Locate the cell with the specified text and output its [x, y] center coordinate. 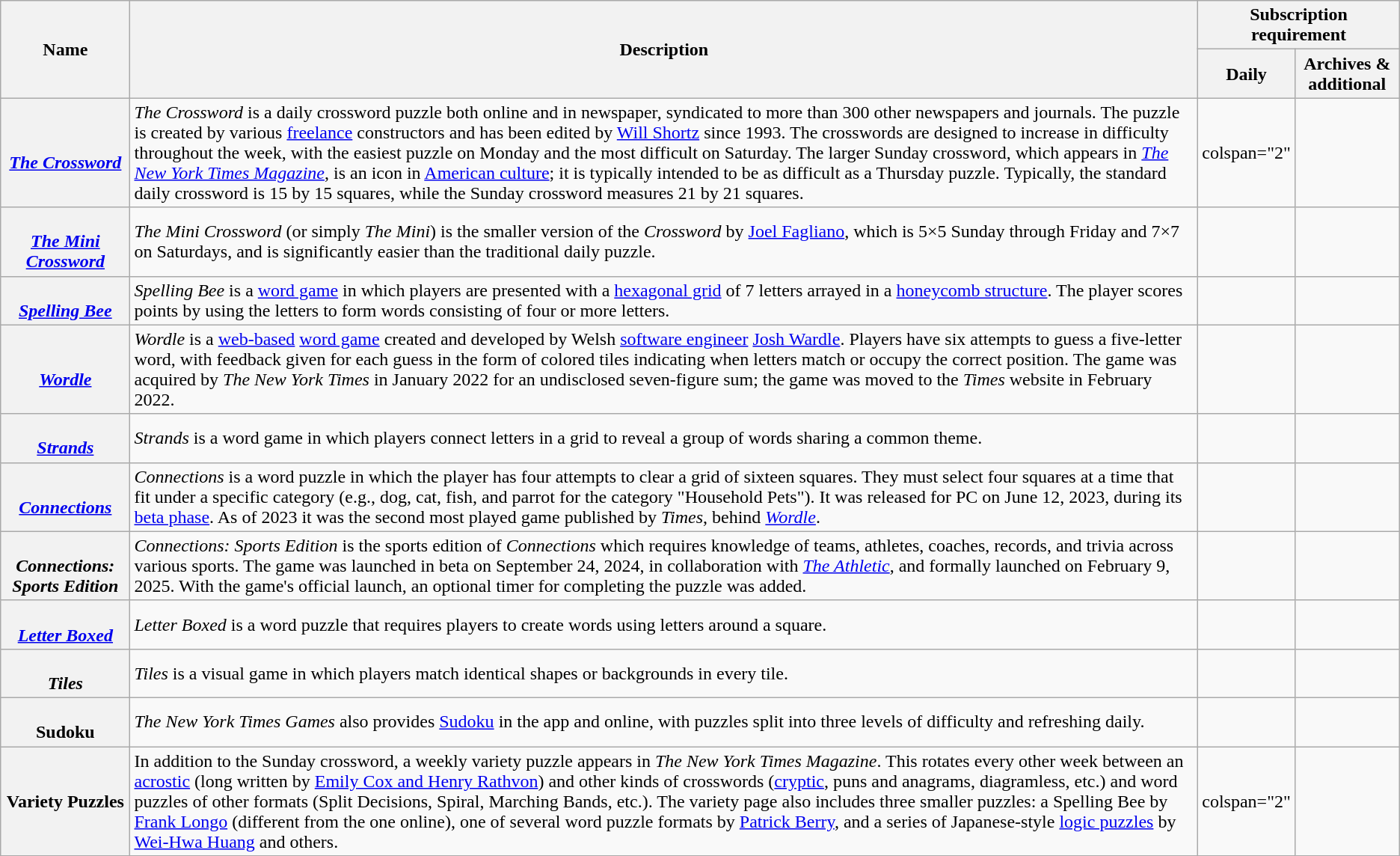
Strands [66, 438]
Letter Boxed is a word puzzle that requires players to create words using letters around a square. [664, 624]
Tiles [66, 673]
Tiles is a visual game in which players match identical shapes or backgrounds in every tile. [664, 673]
The New York Times Games also provides Sudoku in the app and online, with puzzles split into three levels of difficulty and refreshing daily. [664, 721]
Wordle [66, 370]
Variety Puzzles [66, 801]
Subscription requirement [1298, 25]
Connections [66, 497]
Daily [1247, 73]
Strands is a word game in which players connect letters in a grid to reveal a group of words sharing a common theme. [664, 438]
Name [66, 49]
The Crossword [66, 153]
Connections: Sports Edition [66, 566]
Spelling Bee [66, 301]
The Mini Crossword [66, 242]
Letter Boxed [66, 624]
Description [664, 49]
Archives & additional [1347, 73]
Sudoku [66, 721]
